Detect which cell encompasses the target text, then output its [X, Y] center coordinate. 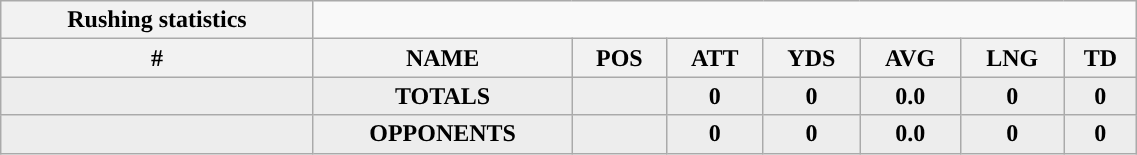
OPPONENTS [442, 134]
YDS [812, 58]
Rushing statistics [157, 20]
LNG [1012, 58]
TD [1100, 58]
POS [620, 58]
AVG [910, 58]
ATT [715, 58]
TOTALS [442, 96]
# [157, 58]
NAME [442, 58]
